Detect which cell encompasses the target text, then output its [x, y] center coordinate. 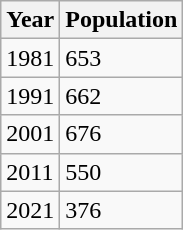
2011 [30, 172]
2001 [30, 134]
Population [122, 20]
653 [122, 58]
676 [122, 134]
1991 [30, 96]
550 [122, 172]
376 [122, 210]
1981 [30, 58]
Year [30, 20]
662 [122, 96]
2021 [30, 210]
